Determine the [X, Y] coordinate at the center of the cell enclosing the given text.  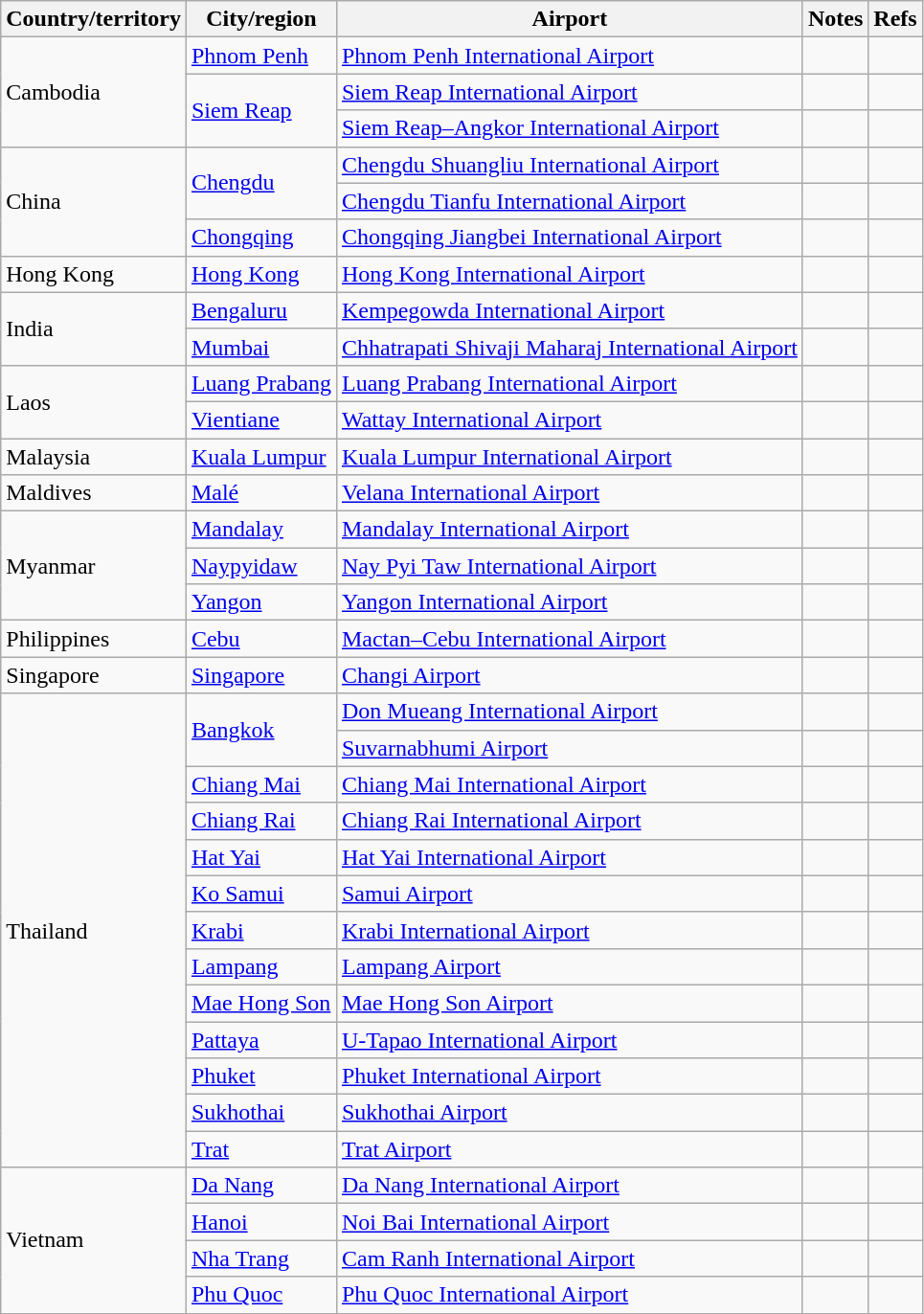
Chengdu [260, 183]
Hat Yai International Airport [569, 857]
Sukhothai [260, 1113]
Phnom Penh International Airport [569, 56]
Airport [569, 19]
Siem Reap [260, 110]
Chiang Mai [260, 784]
Malaysia [94, 457]
Phu Quoc International Airport [569, 1295]
Sukhothai Airport [569, 1113]
Refs [895, 19]
Kuala Lumpur International Airport [569, 457]
U-Tapao International Airport [569, 1039]
Country/territory [94, 19]
Chiang Mai International Airport [569, 784]
Chiang Rai [260, 821]
Cebu [260, 639]
Mactan–Cebu International Airport [569, 639]
Don Mueang International Airport [569, 712]
Trat [260, 1149]
City/region [260, 19]
Krabi International Airport [569, 930]
Bengaluru [260, 310]
Chhatrapati Shivaji Maharaj International Airport [569, 347]
Kuala Lumpur [260, 457]
Maldives [94, 493]
Phuket [260, 1076]
Myanmar [94, 566]
Cambodia [94, 92]
Nay Pyi Taw International Airport [569, 566]
Noi Bai International Airport [569, 1222]
Mandalay [260, 530]
Samui Airport [569, 894]
Cam Ranh International Airport [569, 1258]
Siem Reap–Angkor International Airport [569, 128]
Luang Prabang [260, 383]
Vientiane [260, 419]
Luang Prabang International Airport [569, 383]
Pattaya [260, 1039]
Lampang Airport [569, 966]
Velana International Airport [569, 493]
Yangon [260, 602]
Mandalay International Airport [569, 530]
China [94, 201]
Chengdu Tianfu International Airport [569, 201]
Bangkok [260, 730]
Mae Hong Son [260, 1003]
Chongqing Jiangbei International Airport [569, 238]
Suvarnabhumi Airport [569, 748]
Chongqing [260, 238]
Da Nang [260, 1186]
Mae Hong Son Airport [569, 1003]
Phu Quoc [260, 1295]
Ko Samui [260, 894]
Lampang [260, 966]
Changi Airport [569, 675]
Phnom Penh [260, 56]
India [94, 328]
Philippines [94, 639]
Hong Kong International Airport [569, 274]
Notes [835, 19]
Wattay International Airport [569, 419]
Laos [94, 401]
Malé [260, 493]
Chengdu Shuangliu International Airport [569, 165]
Hanoi [260, 1222]
Siem Reap International Airport [569, 92]
Kempegowda International Airport [569, 310]
Vietnam [94, 1240]
Yangon International Airport [569, 602]
Krabi [260, 930]
Naypyidaw [260, 566]
Mumbai [260, 347]
Phuket International Airport [569, 1076]
Trat Airport [569, 1149]
Nha Trang [260, 1258]
Hat Yai [260, 857]
Da Nang International Airport [569, 1186]
Thailand [94, 931]
Chiang Rai International Airport [569, 821]
